Scan for the cell matching the given text and deliver its (X, Y) coordinate at center. 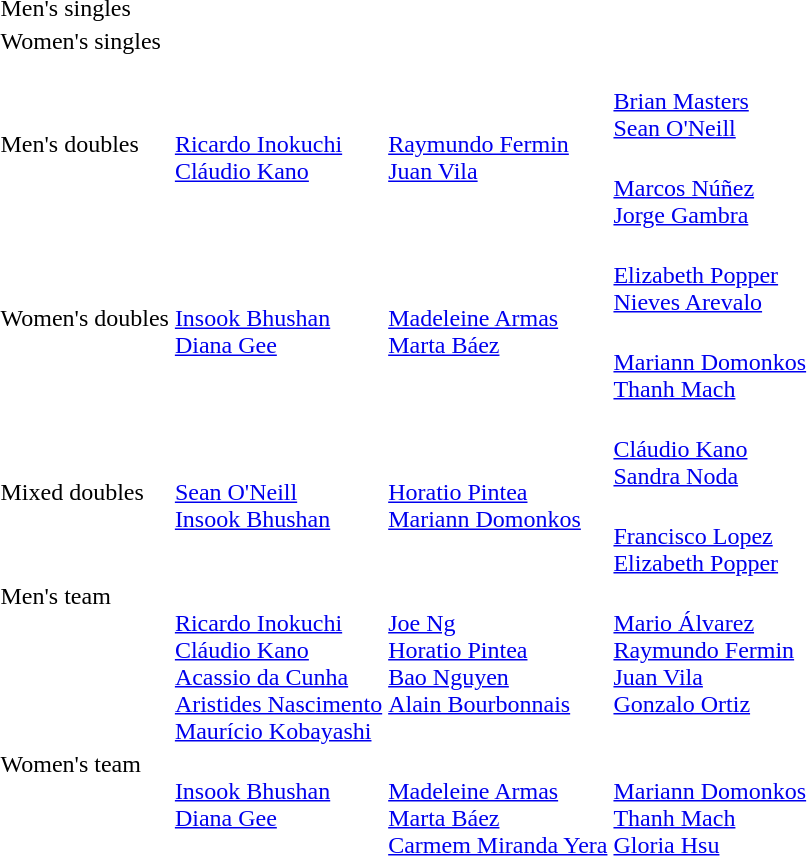
Ricardo InokuchiCláudio KanoAcassio da CunhaAristides NascimentoMaurício Kobayashi (278, 664)
Joe NgHoratio PinteaBao NguyenAlain Bourbonnais (498, 664)
Raymundo FerminJuan Vila (498, 144)
Horatio PinteaMariann Domonkos (498, 492)
Ricardo InokuchiCláudio Kano (278, 144)
Madeleine ArmasMarta Báez (498, 318)
Sean O'NeillInsook Bhushan (278, 492)
Insook BhushanDiana Gee (278, 318)
